Find where the given text appears and provide that cell's center as (x, y) coordinate. 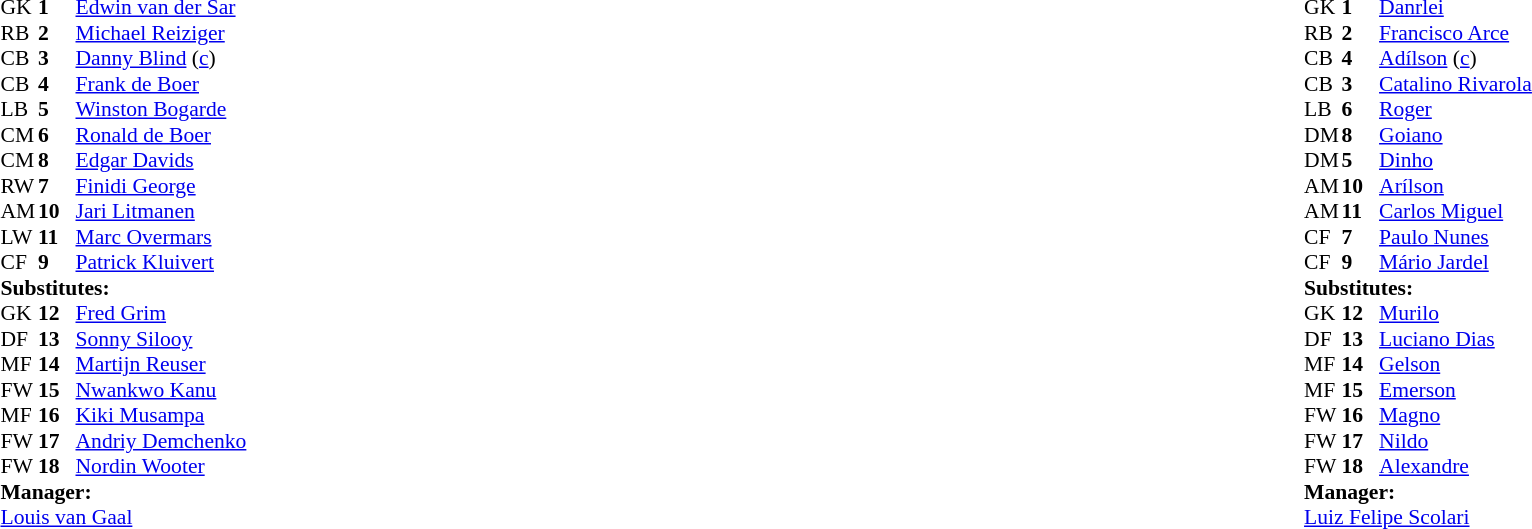
Nwankwo Kanu (162, 390)
Francisco Arce (1456, 33)
Magno (1456, 415)
Gelson (1456, 365)
Dinho (1456, 161)
RW (19, 186)
Catalino Rivarola (1456, 84)
Frank de Boer (162, 84)
Adílson (c) (1456, 59)
Jari Litmanen (162, 211)
Edgar Davids (162, 161)
Winston Bogarde (162, 109)
Arílson (1456, 186)
Marc Overmars (162, 237)
Patrick Kluivert (162, 263)
Roger (1456, 109)
Ronald de Boer (162, 135)
Carlos Miguel (1456, 211)
Alexandre (1456, 467)
Nildo (1456, 441)
Andriy Demchenko (162, 441)
Nordin Wooter (162, 467)
Kiki Musampa (162, 415)
Finidi George (162, 186)
Michael Reiziger (162, 33)
Sonny Silooy (162, 339)
LW (19, 237)
Paulo Nunes (1456, 237)
Goiano (1456, 135)
Emerson (1456, 390)
Martijn Reuser (162, 365)
Mário Jardel (1456, 263)
Murilo (1456, 313)
Luciano Dias (1456, 339)
Danny Blind (c) (162, 59)
Fred Grim (162, 313)
